Determine the [x, y] coordinate at the center of the cell enclosing the given text.  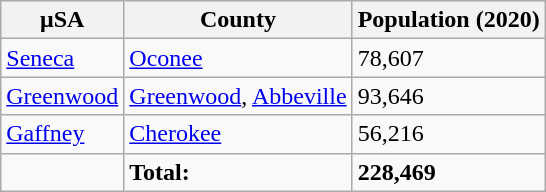
93,646 [448, 96]
Greenwood [62, 96]
Gaffney [62, 134]
228,469 [448, 172]
μSA [62, 20]
56,216 [448, 134]
Total: [238, 172]
County [238, 20]
Greenwood, Abbeville [238, 96]
Population (2020) [448, 20]
Oconee [238, 58]
Seneca [62, 58]
78,607 [448, 58]
Cherokee [238, 134]
